Locate the cell with the specified text and output its (X, Y) center coordinate. 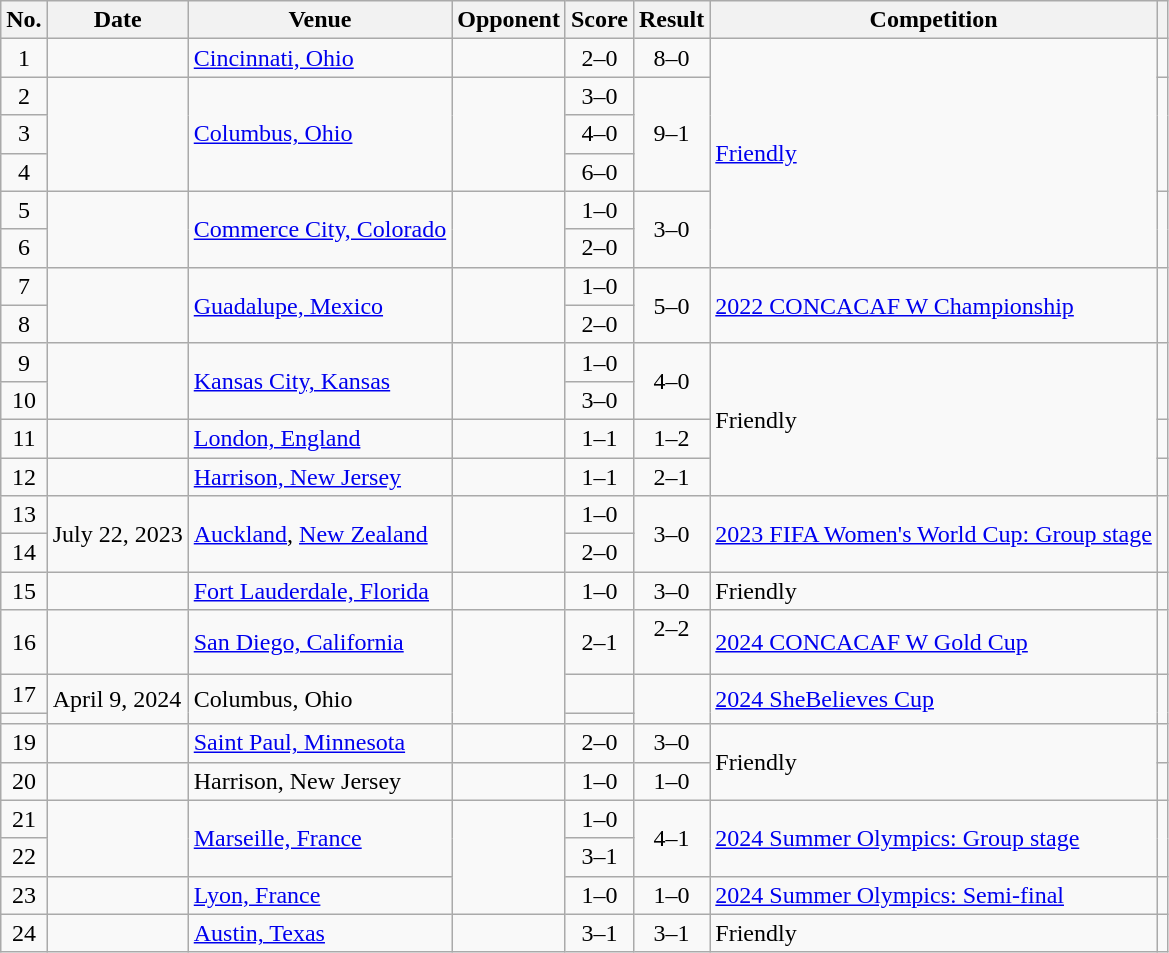
Kansas City, Kansas (320, 381)
17 (24, 694)
2024 CONCACAF W Gold Cup (934, 642)
15 (24, 591)
4 (24, 172)
6–0 (599, 172)
9–1 (671, 134)
2023 FIFA Women's World Cup: Group stage (934, 534)
16 (24, 642)
8–0 (671, 58)
9 (24, 362)
6 (24, 248)
12 (24, 477)
5–0 (671, 305)
Venue (320, 20)
19 (24, 743)
Commerce City, Colorado (320, 229)
April 9, 2024 (118, 700)
2022 CONCACAF W Championship (934, 305)
July 22, 2023 (118, 534)
1–2 (671, 438)
Fort Lauderdale, Florida (320, 591)
Result (671, 20)
8 (24, 324)
2–2 (671, 642)
7 (24, 286)
No. (24, 20)
24 (24, 933)
1 (24, 58)
3 (24, 134)
Marseille, France (320, 838)
Auckland, New Zealand (320, 534)
Score (599, 20)
22 (24, 857)
Competition (934, 20)
San Diego, California (320, 642)
23 (24, 895)
14 (24, 553)
11 (24, 438)
Austin, Texas (320, 933)
London, England (320, 438)
Date (118, 20)
20 (24, 781)
Lyon, France (320, 895)
2024 Summer Olympics: Semi-final (934, 895)
10 (24, 400)
Cincinnati, Ohio (320, 58)
2024 Summer Olympics: Group stage (934, 838)
Opponent (509, 20)
13 (24, 515)
2024 SheBelieves Cup (934, 700)
4–1 (671, 838)
2 (24, 96)
5 (24, 210)
21 (24, 819)
Saint Paul, Minnesota (320, 743)
Guadalupe, Mexico (320, 305)
